Determine the (X, Y) coordinate at the center of the cell enclosing the given text.  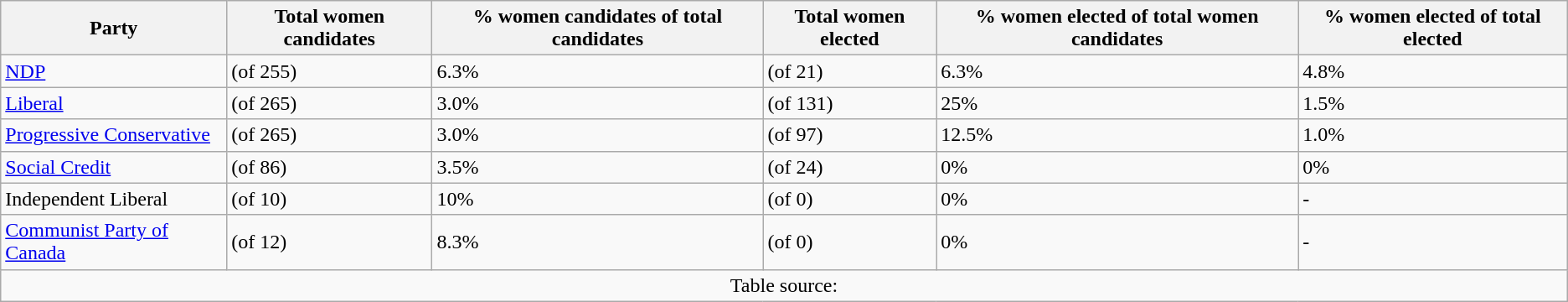
(of 131) (849, 103)
12.5% (1117, 135)
Communist Party of Canada (114, 242)
25% (1117, 103)
% women candidates of total candidates (598, 29)
% women elected of total women candidates (1117, 29)
(of 21) (849, 71)
Independent Liberal (114, 199)
Total women candidates (330, 29)
4.8% (1433, 71)
(of 255) (330, 71)
Liberal (114, 103)
1.0% (1433, 135)
1.5% (1433, 103)
% women elected of total elected (1433, 29)
10% (598, 199)
Table source: (784, 285)
Social Credit (114, 167)
(of 12) (330, 242)
Progressive Conservative (114, 135)
(of 86) (330, 167)
NDP (114, 71)
(of 97) (849, 135)
8.3% (598, 242)
(of 24) (849, 167)
3.5% (598, 167)
(of 10) (330, 199)
Party (114, 29)
Total women elected (849, 29)
